Pinpoint the cell where the given text exists, returning its [X, Y] midpoint coordinate. 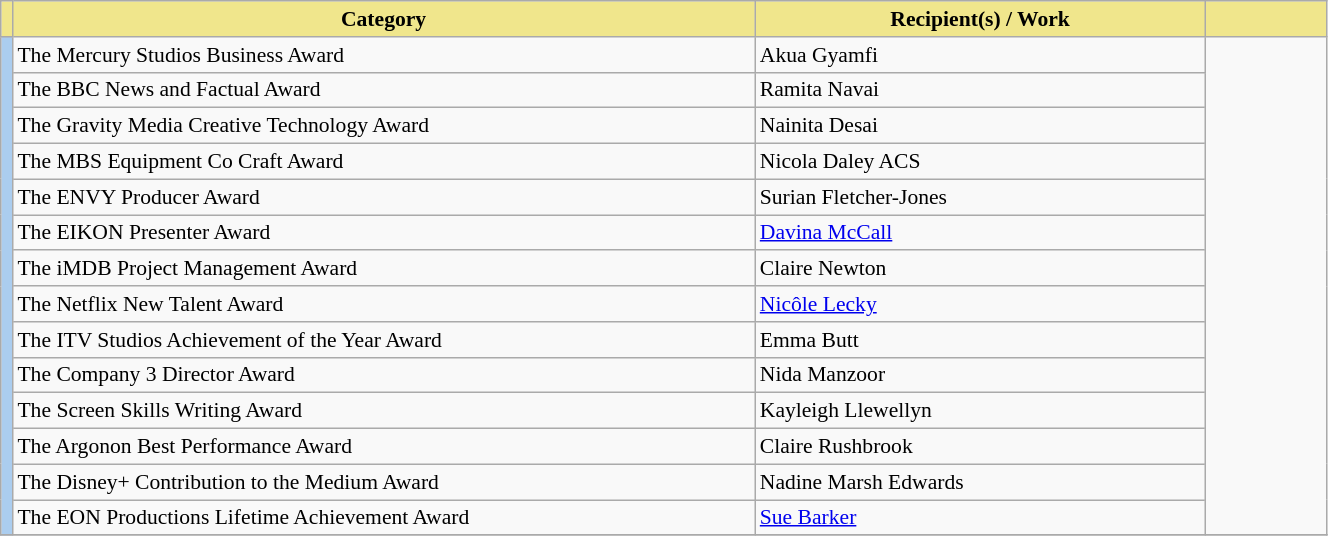
Nainita Desai [980, 126]
Kayleigh Llewellyn [980, 411]
Category [383, 19]
The Argonon Best Performance Award [383, 447]
The Mercury Studios Business Award [383, 55]
The iMDB Project Management Award [383, 269]
Surian Fletcher-Jones [980, 197]
Nida Manzoor [980, 375]
The Screen Skills Writing Award [383, 411]
The EIKON Presenter Award [383, 233]
Recipient(s) / Work [980, 19]
The Disney+ Contribution to the Medium Award [383, 482]
The Company 3 Director Award [383, 375]
Claire Newton [980, 269]
Akua Gyamfi [980, 55]
Ramita Navai [980, 90]
Claire Rushbrook [980, 447]
Davina McCall [980, 233]
Nicôle Lecky [980, 304]
The EON Productions Lifetime Achievement Award [383, 518]
The ITV Studios Achievement of the Year Award [383, 340]
Sue Barker [980, 518]
The Netflix New Talent Award [383, 304]
The ENVY Producer Award [383, 197]
Nicola Daley ACS [980, 162]
Nadine Marsh Edwards [980, 482]
The Gravity Media Creative Technology Award [383, 126]
The BBC News and Factual Award [383, 90]
The MBS Equipment Co Craft Award [383, 162]
Emma Butt [980, 340]
